For the text-containing cell, return its midpoint in (x, y) coordinate format. 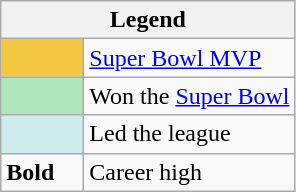
Won the Super Bowl (190, 96)
Legend (148, 20)
Led the league (190, 134)
Career high (190, 172)
Bold (42, 172)
Super Bowl MVP (190, 58)
